Determine the [X, Y] coordinate at the center of the cell enclosing the given text.  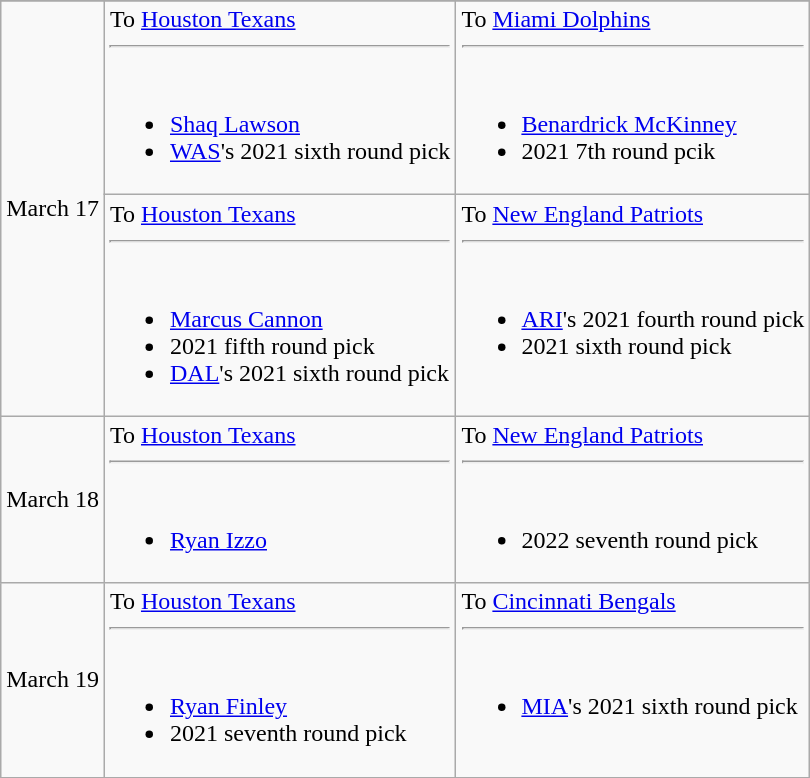
To New England Patriots2022 seventh round pick [633, 500]
To Houston TexansRyan Finley2021 seventh round pick [280, 680]
March 19 [53, 680]
To Houston TexansShaq LawsonWAS's 2021 sixth round pick [280, 98]
March 17 [53, 208]
To Houston TexansMarcus Cannon2021 fifth round pickDAL's 2021 sixth round pick [280, 306]
To Cincinnati BengalsMIA's 2021 sixth round pick [633, 680]
To New England PatriotsARI's 2021 fourth round pick2021 sixth round pick [633, 306]
To Miami DolphinsBenardrick McKinney2021 7th round pcik [633, 98]
March 18 [53, 500]
To Houston TexansRyan Izzo [280, 500]
